Extract the (x, y) coordinate from the center of the cell holding the provided text.  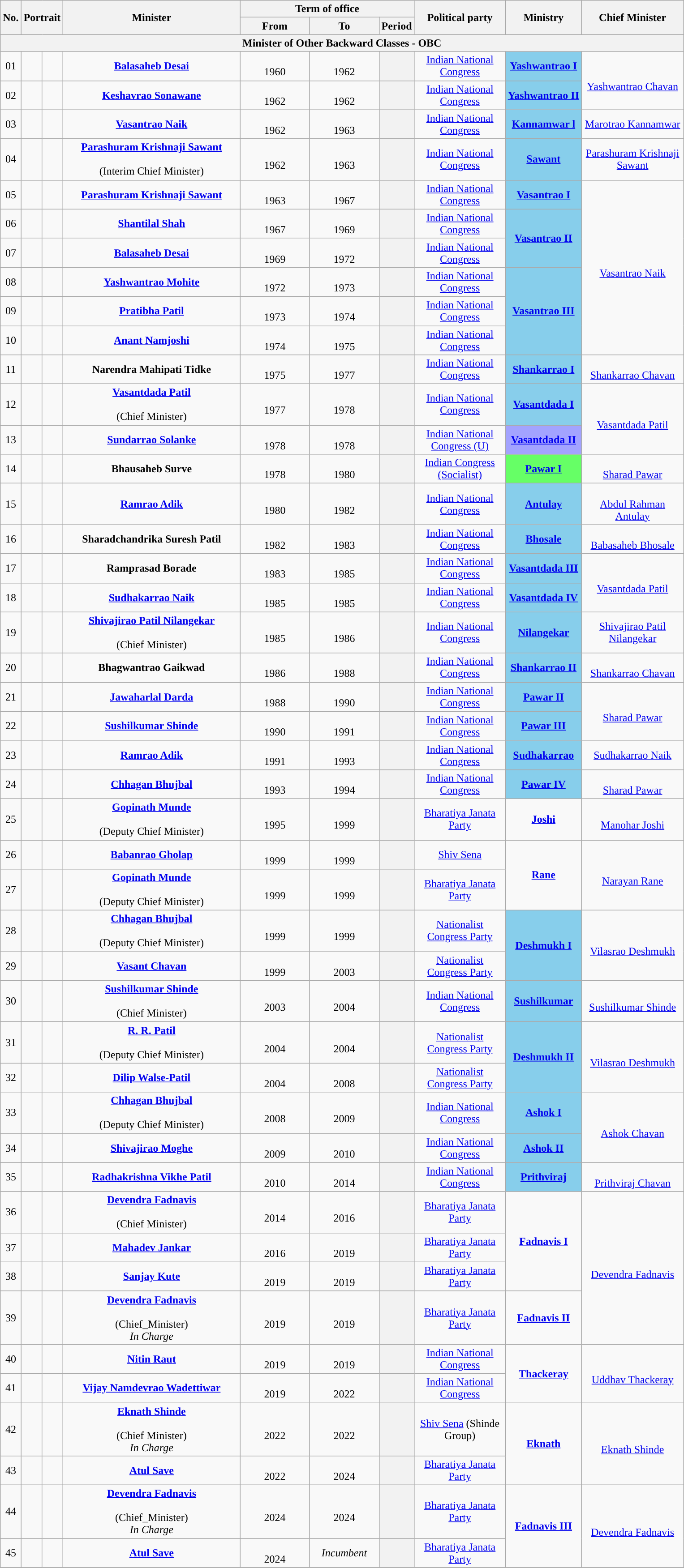
40 (11, 1359)
Narayan Rane (632, 875)
Abdul Rahman Antulay (632, 504)
30 (11, 1001)
22 (11, 726)
23 (11, 755)
26 (11, 854)
08 (11, 282)
41 (11, 1388)
Narendra Mahipati Tidke (151, 370)
07 (11, 252)
Bhagwantrao Gaikwad (151, 668)
42 (11, 1430)
33 (11, 1113)
18 (11, 597)
Shankarrao II (543, 668)
Portrait (42, 17)
Babasaheb Bhosale (632, 539)
Yashwantrao I (543, 66)
Vasantdada IV (543, 597)
32 (11, 1078)
11 (11, 370)
25 (11, 819)
To (344, 26)
Babanrao Gholap (151, 854)
Yashwantrao Chavan (632, 81)
13 (11, 440)
Sushilkumar (543, 1001)
39 (11, 1318)
Minister (151, 17)
Pratibha Patil (151, 311)
Eknath (543, 1444)
Nilangekar (543, 632)
Prithviraj (543, 1177)
Chief Minister (632, 17)
Fadnavis II (543, 1318)
04 (11, 159)
24 (11, 784)
R. R. Patil (Deputy Chief Minister) (151, 1042)
Vasant Chavan (151, 966)
45 (11, 1553)
Vasantdada II (543, 440)
Vasantrao III (543, 311)
No. (11, 17)
Vasantrao II (543, 238)
Sanjay Kute (151, 1277)
Rane (543, 875)
Shivajirao Patil Nilangekar (Chief Minister) (151, 632)
Indian National Congress (U) (460, 440)
Shantilal Shah (151, 224)
Fadnavis I (543, 1241)
35 (11, 1177)
38 (11, 1277)
Bhausaheb Surve (151, 469)
Pawar I (543, 469)
Yashwantrao Mohite (151, 282)
Shivajirao Moghe (151, 1148)
10 (11, 340)
Prithviraj Chavan (632, 1177)
Incumbent (344, 1553)
Sawant (543, 159)
Eknath Shinde (632, 1444)
Keshavrao Sonawane (151, 95)
Eknath Shinde (Chief Minister)In Charge (151, 1430)
Pawar IV (543, 784)
15 (11, 504)
Period (397, 26)
Radhakrishna Vikhe Patil (151, 1177)
Antulay (543, 504)
Jawaharlal Darda (151, 696)
Deshmukh II (543, 1057)
Marotrao Kannamwar (632, 124)
12 (11, 405)
Thackeray (543, 1373)
34 (11, 1148)
Ramprasad Borade (151, 568)
Dilip Walse-Patil (151, 1078)
Bhosale (543, 539)
Sudhakarrao (543, 755)
Vasantdada Patil (Chief Minister) (151, 405)
Nitin Raut (151, 1359)
Yashwantrao II (543, 95)
Shiv Sena (460, 854)
Ashok I (543, 1113)
Uddhav Thackeray (632, 1373)
Vijay Namdevrao Wadettiwar (151, 1388)
44 (11, 1512)
43 (11, 1471)
Sundarrao Solanke (151, 440)
Indian Congress (Socialist) (460, 469)
Kannamwar l (543, 124)
Vasantdada III (543, 568)
Term of office (327, 9)
1960 (275, 66)
Pawar III (543, 726)
Devendra Fadnavis (Chief Minister) (151, 1212)
Parashuram Krishnaji Sawant (Interim Chief Minister) (151, 159)
Pawar II (543, 696)
Sushilkumar Shinde (Chief Minister) (151, 1001)
From (275, 26)
1994 (344, 784)
Shiv Sena (Shinde Group) (460, 1430)
21 (11, 696)
31 (11, 1042)
06 (11, 224)
Deshmukh I (543, 945)
37 (11, 1247)
Chhagan Bhujbal (151, 784)
05 (11, 194)
Vasantdada I (543, 405)
Shivajirao Patil Nilangekar (632, 632)
Joshi (543, 819)
Vasantrao I (543, 194)
Mahadev Jankar (151, 1247)
36 (11, 1212)
28 (11, 931)
17 (11, 568)
Sharadchandrika Suresh Patil (151, 539)
19 (11, 632)
29 (11, 966)
14 (11, 469)
Ashok Chavan (632, 1127)
Shankarrao I (543, 370)
Manohar Joshi (632, 819)
02 (11, 95)
16 (11, 539)
Anant Namjoshi (151, 340)
03 (11, 124)
01 (11, 66)
09 (11, 311)
Political party (460, 17)
Ashok II (543, 1148)
1995 (275, 819)
20 (11, 668)
Fadnavis III (543, 1526)
Ministry (543, 17)
Minister of Other Backward Classes - OBC (342, 43)
27 (11, 890)
